Find where the given text appears and provide that cell's center as [X, Y] coordinate. 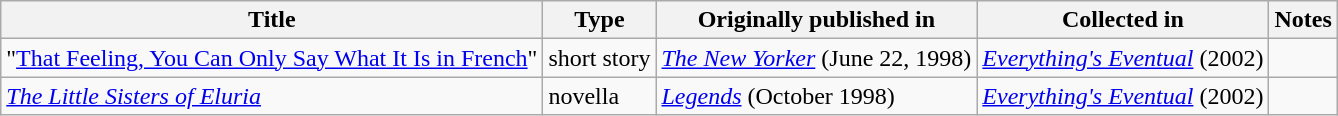
"That Feeling, You Can Only Say What It Is in French" [272, 58]
Collected in [1123, 20]
short story [600, 58]
Type [600, 20]
Originally published in [816, 20]
Notes [1303, 20]
The New Yorker (June 22, 1998) [816, 58]
The Little Sisters of Eluria [272, 96]
novella [600, 96]
Title [272, 20]
Legends (October 1998) [816, 96]
